For the text-containing cell, return its midpoint in (X, Y) coordinate format. 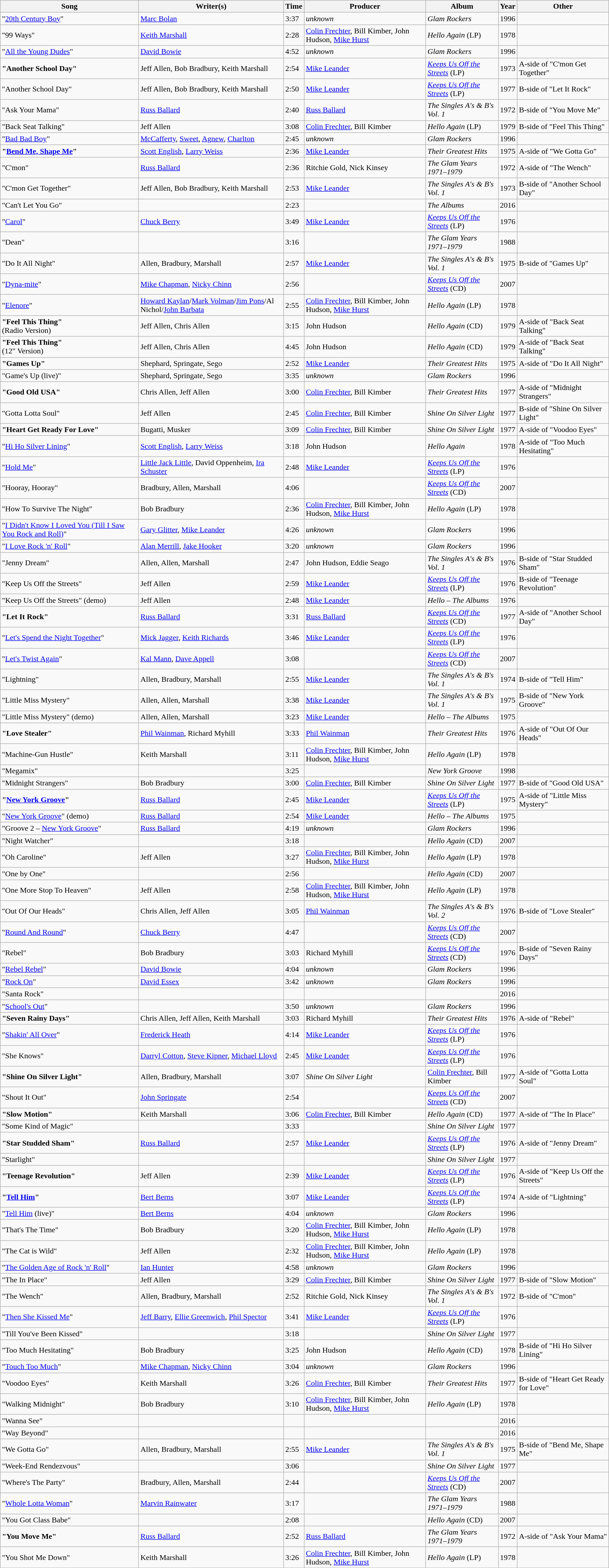
B-side of "Seven Rainy Days" (563, 953)
"Little Miss Mystery" (69, 700)
Writer(s) (211, 6)
A-side of "Voodoo Eyes" (563, 429)
"Bad Bad Boy" (69, 139)
3:50 (294, 1006)
"Keep Us Off the Streets" (69, 584)
"Santa Rock" (69, 994)
New York Groove (462, 771)
A-side of "Do It All Night" (563, 363)
3:15 (294, 326)
"Walking Midnight" (69, 1404)
"One More Stop To Heaven" (69, 890)
B-side of "Bend Me, Shape Me" (563, 1450)
Producer (365, 6)
Hello Again (462, 446)
A-side of "Ask Your Mama" (563, 1536)
2:59 (294, 584)
"Rebel Rebel" (69, 969)
Ian Hunter (211, 1267)
2:58 (294, 890)
4:52 (294, 52)
"Touch Too Much" (69, 1367)
"20th Century Boy" (69, 19)
A-side of "Midnight Strangers" (563, 392)
Little Jack Little, David Oppenheim, Ira Schuster (211, 467)
4:14 (294, 1035)
"Tell Him" (69, 1197)
"Back Seat Talking" (69, 126)
A-side of "Too Much Hesitating" (563, 446)
B-side of "Another School Day" (563, 188)
4:45 (294, 347)
"Can't Let You Go" (69, 205)
A-side of "The In Place" (563, 1114)
"99 Ways" (69, 35)
"We Gotta Go" (69, 1450)
"Seven Rainy Days" (69, 1018)
A-side of "Lightning" (563, 1197)
"Hi Ho Silver Lining" (69, 446)
Mick Jagger, Keith Richards (211, 637)
Kal Mann, Dave Appell (211, 659)
Song (69, 6)
4:47 (294, 932)
"How To Survive The Night" (69, 508)
A-side of "Out Of Our Heads" (563, 733)
Marc Bolan (211, 19)
"Hooray, Hooray" (69, 488)
B-side of "Love Stealer" (563, 911)
"Rock On" (69, 982)
1998 (507, 771)
"That's The Time" (69, 1230)
"Machine-Gun Hustle" (69, 754)
"Midnight Strangers" (69, 783)
2:40 (294, 110)
McCafferty, Sweet, Agnew, Charlton (211, 139)
A-side of "C'mon Get Together" (563, 68)
3:27 (294, 857)
"You Move Me" (69, 1536)
"The In Place" (69, 1279)
B-side of "Let It Rock" (563, 89)
B-side of "C'mon" (563, 1296)
2:32 (294, 1251)
"The Wench" (69, 1296)
"Where's The Party" (69, 1482)
"All the Young Dudes" (69, 52)
3:35 (294, 376)
3:31 (294, 617)
A-side of "Little Miss Mystery" (563, 799)
2:44 (294, 1482)
"Love Stealer" (69, 733)
B-side of "You Move Me" (563, 110)
"Whole Lotta Woman" (69, 1503)
4:58 (294, 1267)
Darryl Cotton, Steve Kipner, Michael Lloyd (211, 1055)
"Jenny Dream" (69, 563)
"Voodoo Eyes" (69, 1383)
"Some Kind of Magic" (69, 1126)
Howard Kaylan/Mark Volman/Jim Pons/Al Nichol/John Barbata (211, 305)
"Little Miss Mystery" (demo) (69, 717)
B-side of "New York Groove" (563, 700)
Alan Merrill, Jake Hooker (211, 546)
Gary Glitter, Mike Leander (211, 530)
"Way Beyond" (69, 1433)
"Bend Me, Shape Me" (69, 151)
Album (462, 6)
"Till You've Been Kissed" (69, 1334)
"Keep Us Off the Streets" (demo) (69, 600)
"Round And Round" (69, 932)
"Dean" (69, 243)
"Rebel" (69, 953)
A-side of "We Gotta Go" (563, 151)
3:41 (294, 1317)
3:29 (294, 1279)
3:05 (294, 911)
3:04 (294, 1367)
A-side of "The Wench" (563, 168)
"She Knows" (69, 1055)
"Dyna-mite" (69, 284)
"Carol" (69, 221)
"I Didn't Know I Loved You (Till I Saw You Rock and Roll)" (69, 530)
3:37 (294, 19)
B-side of "Tell Him" (563, 679)
"Games Up" (69, 363)
John Springate (211, 1098)
"You Got Class Babe" (69, 1520)
2:53 (294, 188)
"Oh Caroline" (69, 857)
"Lightning" (69, 679)
3:23 (294, 717)
"Good Old USA" (69, 392)
"Wanna See" (69, 1421)
"Starlight" (69, 1159)
"Night Watcher" (69, 841)
B-side of "Feel This Thing" (563, 126)
Phil Wainman, Richard Myhill (211, 733)
3:42 (294, 982)
"Heart Get Ready For Love" (69, 429)
3:10 (294, 1404)
2:50 (294, 89)
"You Shot Me Down" (69, 1557)
Bugatti, Musker (211, 429)
"C'mon Get Together" (69, 188)
Time (294, 6)
A-side of "Another School Day" (563, 617)
B-side of "Slow Motion" (563, 1279)
"Elenore" (69, 305)
3:09 (294, 429)
"Week-End Rendezvous" (69, 1466)
4:19 (294, 828)
2:47 (294, 563)
Chris Allen, Jeff Allen, Keith Marshall (211, 1018)
"Tell Him (live)" (69, 1213)
The Singles A's & B's Vol. 2 (462, 911)
"Let's Twist Again" (69, 659)
B-side of "Shine On Silver Light" (563, 413)
2:28 (294, 35)
2:08 (294, 1520)
"Out Of Our Heads" (69, 911)
3:11 (294, 754)
David Essex (211, 982)
"One by One" (69, 874)
A-side of "Jenny Dream" (563, 1143)
"Game's Up (live)" (69, 376)
"Slow Motion" (69, 1114)
B-side of "Teenage Revolution" (563, 584)
3:49 (294, 221)
A-side of "Gotta Lotta Soul" (563, 1077)
3:46 (294, 637)
A-side of "Rebel" (563, 1018)
"I Love Rock 'n' Roll" (69, 546)
Other (563, 6)
3:17 (294, 1503)
"Groove 2 – New York Groove" (69, 828)
B-side of "Heart Get Ready for Love" (563, 1383)
Year (507, 6)
A-side of "Keep Us Off the Streets" (563, 1176)
"Star Studded Sham" (69, 1143)
"The Cat is Wild" (69, 1251)
3:38 (294, 700)
"Let It Rock" (69, 617)
"Too Much Hesitating" (69, 1350)
The Albums (462, 205)
John Hudson, Eddie Seago (365, 563)
B-side of "Good Old USA" (563, 783)
"Feel This Thing" (Radio Version) (69, 326)
"Let's Spend the Night Together" (69, 637)
2:39 (294, 1176)
3:16 (294, 243)
Jeff Barry, Ellie Greenwich, Phil Spector (211, 1317)
"Do It All Night" (69, 263)
Marvin Rainwater (211, 1503)
"Shine On Silver Light" (69, 1077)
4:06 (294, 488)
Frederick Heath (211, 1035)
"Gotta Lotta Soul" (69, 413)
B-side of "Games Up" (563, 263)
"Shout It Out" (69, 1098)
2:23 (294, 205)
"Shakin' All Over" (69, 1035)
"Feel This Thing"(12" Version) (69, 347)
"Hold Me" (69, 467)
"Then She Kissed Me" (69, 1317)
B-side of "Hi Ho Silver Lining" (563, 1350)
"Megamix" (69, 771)
"Teenage Revolution" (69, 1176)
"C'mon" (69, 168)
"New York Groove" (69, 799)
"New York Groove" (demo) (69, 816)
"School's Out" (69, 1006)
"The Golden Age of Rock 'n' Roll" (69, 1267)
B-side of "Star Studded Sham" (563, 563)
4:26 (294, 530)
"Ask Your Mama" (69, 110)
